Provide the [x, y] coordinate of the cell's center where the given text is located.  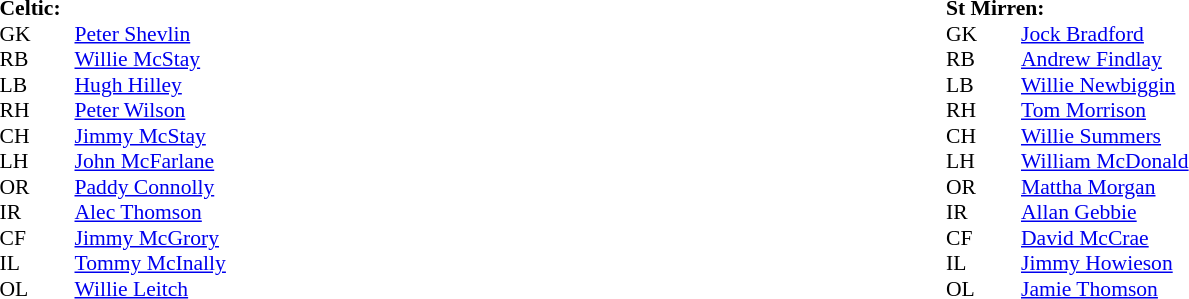
Hugh Hilley [150, 85]
Jimmy McGrory [150, 238]
William McDonald [1105, 161]
Allan Gebbie [1105, 213]
Willie Summers [1105, 136]
Tom Morrison [1105, 111]
Paddy Connolly [150, 187]
Willie McStay [150, 59]
Jimmy Howieson [1105, 263]
Jock Bradford [1105, 34]
Willie Newbiggin [1105, 85]
Peter Shevlin [150, 34]
Andrew Findlay [1105, 59]
Peter Wilson [150, 111]
Jimmy McStay [150, 136]
Mattha Morgan [1105, 187]
David McCrae [1105, 238]
Tommy McInally [150, 263]
Alec Thomson [150, 213]
John McFarlane [150, 161]
